Detect which cell encompasses the target text, then output its (X, Y) center coordinate. 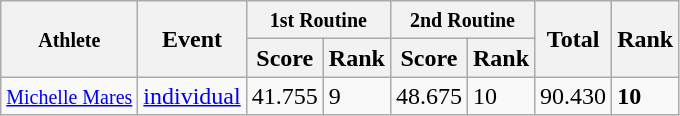
Michelle Mares (70, 96)
9 (356, 96)
individual (192, 96)
Total (574, 39)
48.675 (428, 96)
2nd Routine (462, 20)
1st Routine (318, 20)
Event (192, 39)
90.430 (574, 96)
41.755 (284, 96)
Athlete (70, 39)
